Locate the cell with the specified text and output its (X, Y) center coordinate. 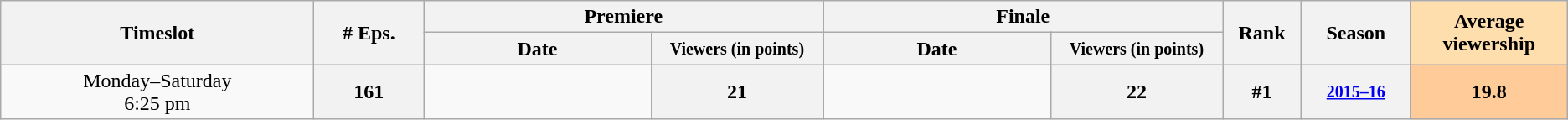
Timeslot (157, 33)
Rank (1262, 33)
21 (737, 92)
Season (1355, 33)
#1 (1262, 92)
Monday–Saturday 6:25 pm (157, 92)
Average viewership (1489, 33)
19.8 (1489, 92)
22 (1137, 92)
Premiere (623, 17)
161 (369, 92)
Finale (1024, 17)
# Eps. (369, 33)
2015–16 (1355, 92)
